Pinpoint the cell where the given text exists, returning its (x, y) midpoint coordinate. 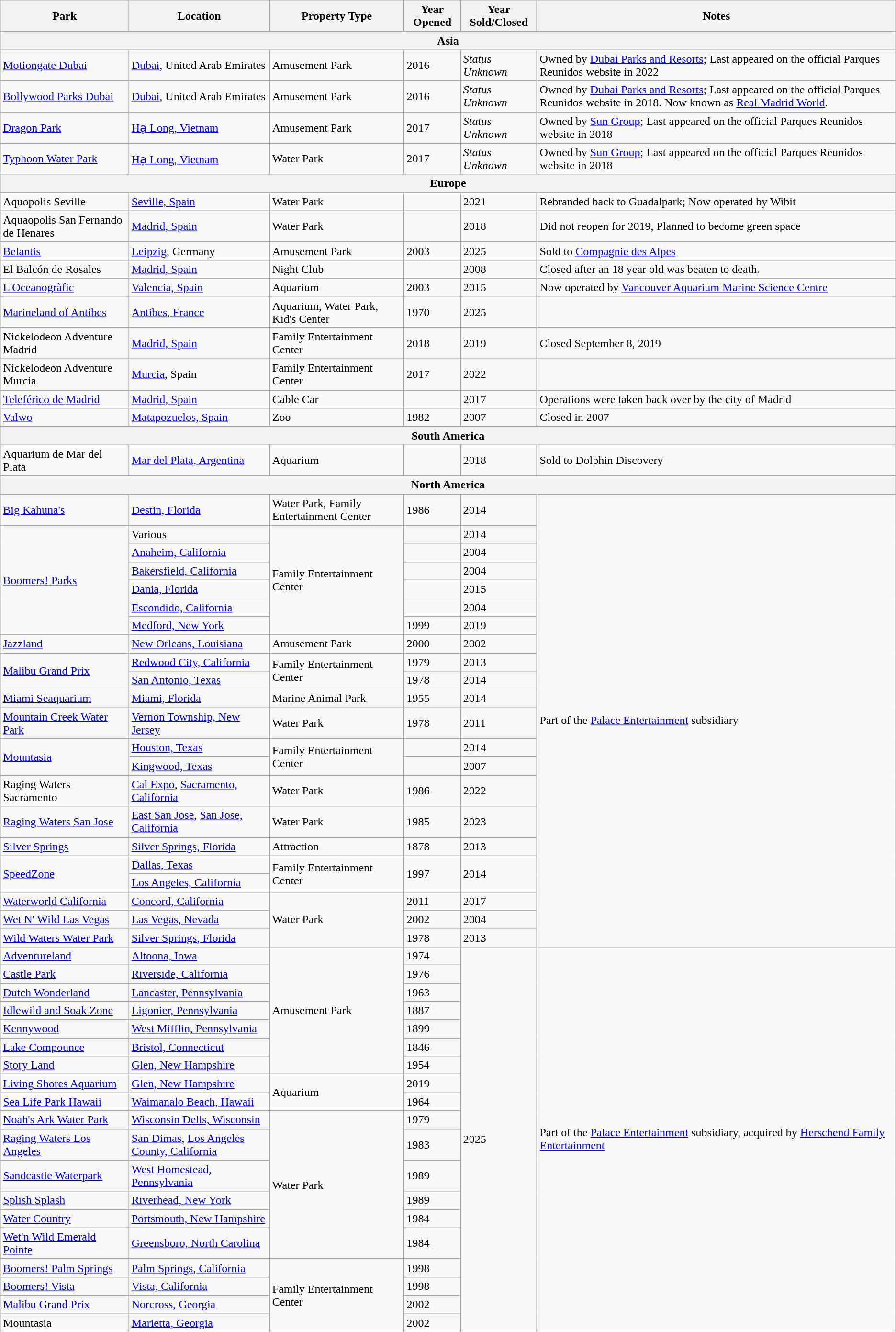
2023 (499, 822)
Valwo (65, 418)
Greensboro, North Carolina (199, 1243)
2021 (499, 202)
Aquaopolis San Fernando de Henares (65, 226)
1887 (432, 1011)
Living Shores Aquarium (65, 1084)
Various (199, 534)
Owned by Dubai Parks and Resorts; Last appeared on the official Parques Reunidos website in 2022 (716, 65)
Dutch Wonderland (65, 993)
Matapozuelos, Spain (199, 418)
Did not reopen for 2019, Planned to become green space (716, 226)
Murcia, Spain (199, 374)
Sold to Dolphin Discovery (716, 461)
Nickelodeon Adventure Madrid (65, 344)
1954 (432, 1065)
Palm Springs, California (199, 1268)
Adventureland (65, 956)
Bristol, Connecticut (199, 1047)
Year Opened (432, 16)
1985 (432, 822)
Wet N' Wild Las Vegas (65, 919)
Mar del Plata, Argentina (199, 461)
Valencia, Spain (199, 287)
North America (448, 485)
Riverside, California (199, 974)
Wild Waters Water Park (65, 937)
Vernon Township, New Jersey (199, 723)
Attraction (337, 847)
Teleférico de Madrid (65, 399)
Ligonier, Pennsylvania (199, 1011)
Part of the Palace Entertainment subsidiary, acquired by Herschend Family Entertainment (716, 1139)
Riverhead, New York (199, 1200)
Dallas, Texas (199, 865)
Cal Expo, Sacramento, California (199, 791)
Mountain Creek Water Park (65, 723)
Operations were taken back over by the city of Madrid (716, 399)
Bakersfield, California (199, 571)
Story Land (65, 1065)
San Antonio, Texas (199, 680)
Splish Splash (65, 1200)
Escondido, California (199, 607)
1982 (432, 418)
Boomers! Parks (65, 580)
Raging Waters Los Angeles (65, 1144)
Wet'n Wild Emerald Pointe (65, 1243)
1878 (432, 847)
Raging Waters San Jose (65, 822)
1997 (432, 874)
Nickelodeon Adventure Murcia (65, 374)
Idlewild and Soak Zone (65, 1011)
Las Vegas, Nevada (199, 919)
Antibes, France (199, 312)
Destin, Florida (199, 509)
Marine Animal Park (337, 699)
Portsmouth, New Hampshire (199, 1219)
Altoona, Iowa (199, 956)
1964 (432, 1102)
Cable Car (337, 399)
Silver Springs (65, 847)
Jazzland (65, 643)
Medford, New York (199, 625)
Night Club (337, 269)
Location (199, 16)
Aquopolis Seville (65, 202)
Aquarium, Water Park, Kid's Center (337, 312)
Water Country (65, 1219)
Zoo (337, 418)
1999 (432, 625)
Property Type (337, 16)
Rebranded back to Guadalpark; Now operated by Wibit (716, 202)
Norcross, Georgia (199, 1304)
Kingwood, Texas (199, 766)
1899 (432, 1029)
Wisconsin Dells, Wisconsin (199, 1120)
Redwood City, California (199, 662)
Year Sold/Closed (499, 16)
Now operated by Vancouver Aquarium Marine Science Centre (716, 287)
SpeedZone (65, 874)
2008 (499, 269)
Seville, Spain (199, 202)
Castle Park (65, 974)
L'Oceanogràfic (65, 287)
Sea Life Park Hawaii (65, 1102)
Notes (716, 16)
Concord, California (199, 901)
Closed in 2007 (716, 418)
Marineland of Antibes (65, 312)
Waterworld California (65, 901)
Park (65, 16)
Typhoon Water Park (65, 159)
El Balcón de Rosales (65, 269)
Vista, California (199, 1286)
Boomers! Palm Springs (65, 1268)
Big Kahuna's (65, 509)
1963 (432, 993)
Owned by Dubai Parks and Resorts; Last appeared on the official Parques Reunidos website in 2018. Now known as Real Madrid World. (716, 97)
Part of the Palace Entertainment subsidiary (716, 720)
Belantis (65, 251)
1846 (432, 1047)
New Orleans, Louisiana (199, 643)
Raging Waters Sacramento (65, 791)
Sandcastle Waterpark (65, 1176)
Houston, Texas (199, 748)
Lake Compounce (65, 1047)
1976 (432, 974)
Motiongate Dubai (65, 65)
1974 (432, 956)
West Homestead, Pennsylvania (199, 1176)
Bollywood Parks Dubai (65, 97)
Lancaster, Pennsylvania (199, 993)
Waimanalo Beach, Hawaii (199, 1102)
Dragon Park (65, 127)
West Mifflin, Pennsylvania (199, 1029)
South America (448, 436)
1970 (432, 312)
Dania, Florida (199, 589)
Anaheim, California (199, 553)
Boomers! Vista (65, 1286)
Miami Seaquarium (65, 699)
Los Angeles, California (199, 883)
Miami, Florida (199, 699)
San Dimas, Los Angeles County, California (199, 1144)
Kennywood (65, 1029)
Asia (448, 41)
Leipzig, Germany (199, 251)
Sold to Compagnie des Alpes (716, 251)
Aquarium de Mar del Plata (65, 461)
Closed September 8, 2019 (716, 344)
Water Park, Family Entertainment Center (337, 509)
Europe (448, 183)
Closed after an 18 year old was beaten to death. (716, 269)
Marietta, Georgia (199, 1323)
East San Jose, San Jose, California (199, 822)
Noah's Ark Water Park (65, 1120)
2000 (432, 643)
1955 (432, 699)
1983 (432, 1144)
